Search for the cell housing the specified text and yield its [X, Y] center coordinate. 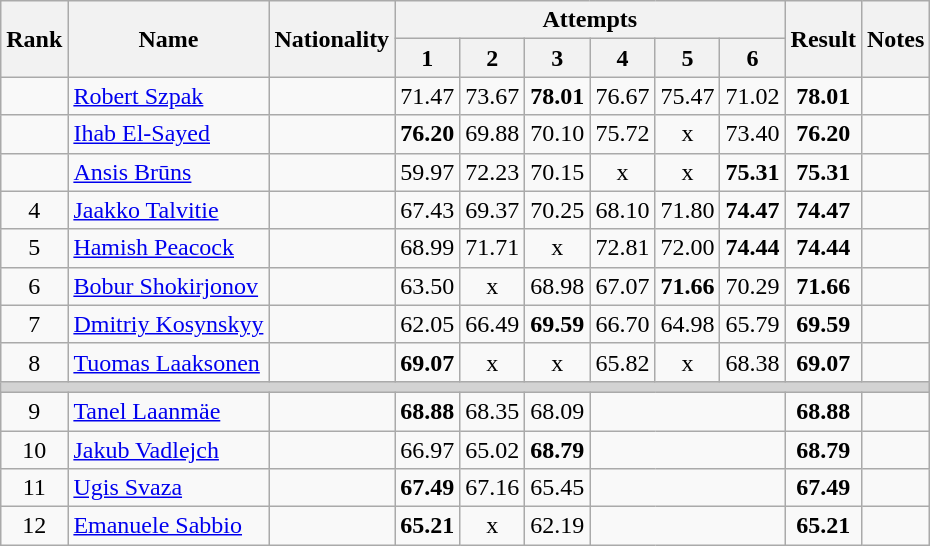
72.81 [622, 248]
Tuomas Laaksonen [168, 362]
Rank [34, 39]
64.98 [688, 324]
65.82 [622, 362]
Bobur Shokirjonov [168, 286]
Nationality [332, 39]
70.25 [558, 210]
72.23 [492, 172]
75.47 [688, 96]
68.38 [752, 362]
8 [34, 362]
68.09 [558, 411]
Hamish Peacock [168, 248]
Ihab El-Sayed [168, 134]
66.49 [492, 324]
9 [34, 411]
65.79 [752, 324]
62.05 [428, 324]
Robert Szpak [168, 96]
Name [168, 39]
75.72 [622, 134]
72.00 [688, 248]
62.19 [558, 526]
2 [492, 58]
65.45 [558, 488]
76.67 [622, 96]
68.10 [622, 210]
67.16 [492, 488]
12 [34, 526]
67.43 [428, 210]
73.67 [492, 96]
Ansis Brūns [168, 172]
Attempts [590, 20]
66.70 [622, 324]
Result [823, 39]
69.88 [492, 134]
70.10 [558, 134]
10 [34, 449]
Ugis Svaza [168, 488]
69.37 [492, 210]
71.47 [428, 96]
Jakub Vadlejch [168, 449]
70.15 [558, 172]
70.29 [752, 286]
7 [34, 324]
Jaakko Talvitie [168, 210]
66.97 [428, 449]
Dmitriy Kosynskyy [168, 324]
71.02 [752, 96]
63.50 [428, 286]
Notes [895, 39]
11 [34, 488]
59.97 [428, 172]
67.07 [622, 286]
73.40 [752, 134]
68.99 [428, 248]
71.80 [688, 210]
71.71 [492, 248]
68.98 [558, 286]
Emanuele Sabbio [168, 526]
1 [428, 58]
68.35 [492, 411]
65.02 [492, 449]
Tanel Laanmäe [168, 411]
3 [558, 58]
